Provide the [X, Y] coordinate of the cell's center where the given text is located.  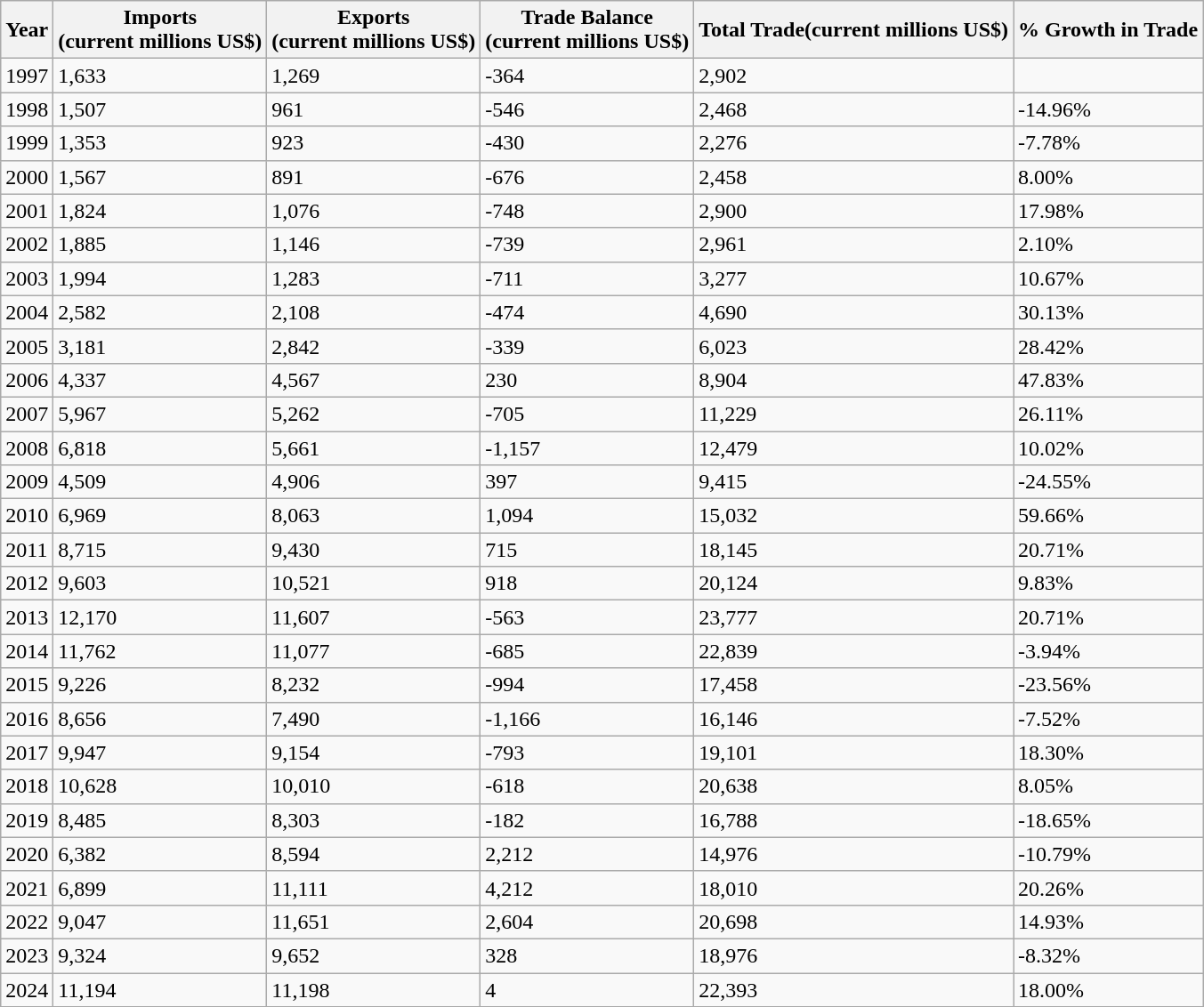
2014 [27, 651]
1,269 [374, 76]
2019 [27, 820]
1,567 [160, 177]
-793 [587, 753]
9,603 [160, 584]
5,967 [160, 414]
Total Trade(current millions US$) [854, 30]
4,690 [854, 312]
4,906 [374, 482]
2018 [27, 786]
923 [374, 143]
11,077 [374, 651]
10,628 [160, 786]
2,902 [854, 76]
26.11% [1109, 414]
Exports(current millions US$) [374, 30]
-748 [587, 211]
2.10% [1109, 245]
-994 [587, 685]
23,777 [854, 617]
-23.56% [1109, 685]
-182 [587, 820]
2002 [27, 245]
12,170 [160, 617]
8.05% [1109, 786]
22,839 [854, 651]
2004 [27, 312]
2023 [27, 955]
2017 [27, 753]
1,094 [587, 516]
2,276 [854, 143]
1,283 [374, 278]
14.93% [1109, 922]
Imports(current millions US$) [160, 30]
30.13% [1109, 312]
2006 [27, 380]
1998 [27, 109]
10.67% [1109, 278]
2,458 [854, 177]
3,181 [160, 346]
-430 [587, 143]
1,353 [160, 143]
6,818 [160, 447]
11,651 [374, 922]
8,063 [374, 516]
397 [587, 482]
2005 [27, 346]
8,232 [374, 685]
11,762 [160, 651]
2,900 [854, 211]
1,824 [160, 211]
9,652 [374, 955]
8,303 [374, 820]
8,594 [374, 854]
9,226 [160, 685]
11,194 [160, 990]
17,458 [854, 685]
1,507 [160, 109]
7,490 [374, 719]
230 [587, 380]
-676 [587, 177]
1,076 [374, 211]
15,032 [854, 516]
-474 [587, 312]
2024 [27, 990]
-1,157 [587, 447]
47.83% [1109, 380]
3,277 [854, 278]
6,023 [854, 346]
8,485 [160, 820]
4,337 [160, 380]
2,582 [160, 312]
2,468 [854, 109]
2010 [27, 516]
17.98% [1109, 211]
1,885 [160, 245]
10,521 [374, 584]
2,604 [587, 922]
Trade Balance(current millions US$) [587, 30]
% Growth in Trade [1109, 30]
2020 [27, 854]
2007 [27, 414]
-546 [587, 109]
5,661 [374, 447]
18,145 [854, 550]
9,047 [160, 922]
9,947 [160, 753]
19,101 [854, 753]
11,229 [854, 414]
891 [374, 177]
918 [587, 584]
4,509 [160, 482]
22,393 [854, 990]
2008 [27, 447]
-10.79% [1109, 854]
9,154 [374, 753]
9,415 [854, 482]
20,124 [854, 584]
4,567 [374, 380]
2,212 [587, 854]
2013 [27, 617]
18,010 [854, 888]
8,715 [160, 550]
-711 [587, 278]
2016 [27, 719]
1999 [27, 143]
2022 [27, 922]
715 [587, 550]
-563 [587, 617]
11,198 [374, 990]
12,479 [854, 447]
2009 [27, 482]
6,899 [160, 888]
2000 [27, 177]
59.66% [1109, 516]
-364 [587, 76]
2,961 [854, 245]
28.42% [1109, 346]
9,324 [160, 955]
4,212 [587, 888]
-14.96% [1109, 109]
1,994 [160, 278]
-739 [587, 245]
20.26% [1109, 888]
2012 [27, 584]
16,146 [854, 719]
10.02% [1109, 447]
5,262 [374, 414]
11,111 [374, 888]
-7.52% [1109, 719]
16,788 [854, 820]
2,842 [374, 346]
2021 [27, 888]
8,656 [160, 719]
18,976 [854, 955]
328 [587, 955]
2001 [27, 211]
6,382 [160, 854]
1,633 [160, 76]
9,430 [374, 550]
961 [374, 109]
-618 [587, 786]
-685 [587, 651]
-1,166 [587, 719]
-339 [587, 346]
-18.65% [1109, 820]
-8.32% [1109, 955]
8,904 [854, 380]
8.00% [1109, 177]
Year [27, 30]
20,698 [854, 922]
-24.55% [1109, 482]
2011 [27, 550]
14,976 [854, 854]
-3.94% [1109, 651]
6,969 [160, 516]
10,010 [374, 786]
-705 [587, 414]
20,638 [854, 786]
9.83% [1109, 584]
11,607 [374, 617]
-7.78% [1109, 143]
18.00% [1109, 990]
2015 [27, 685]
1997 [27, 76]
18.30% [1109, 753]
2,108 [374, 312]
1,146 [374, 245]
4 [587, 990]
2003 [27, 278]
